Determine the [x, y] coordinate at the center of the cell enclosing the given text.  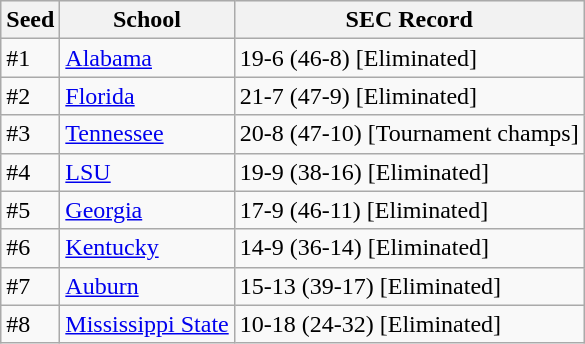
10-18 (24-32) [Eliminated] [409, 324]
Kentucky [147, 248]
Georgia [147, 210]
#4 [30, 172]
#6 [30, 248]
#3 [30, 134]
#8 [30, 324]
Auburn [147, 286]
21-7 (47-9) [Eliminated] [409, 96]
14-9 (36-14) [Eliminated] [409, 248]
#2 [30, 96]
19-6 (46-8) [Eliminated] [409, 58]
SEC Record [409, 20]
#7 [30, 286]
School [147, 20]
#1 [30, 58]
20-8 (47-10) [Tournament champs] [409, 134]
Alabama [147, 58]
19-9 (38-16) [Eliminated] [409, 172]
Florida [147, 96]
17-9 (46-11) [Eliminated] [409, 210]
Seed [30, 20]
#5 [30, 210]
Tennessee [147, 134]
Mississippi State [147, 324]
15-13 (39-17) [Eliminated] [409, 286]
LSU [147, 172]
